Search for the cell housing the specified text and yield its [x, y] center coordinate. 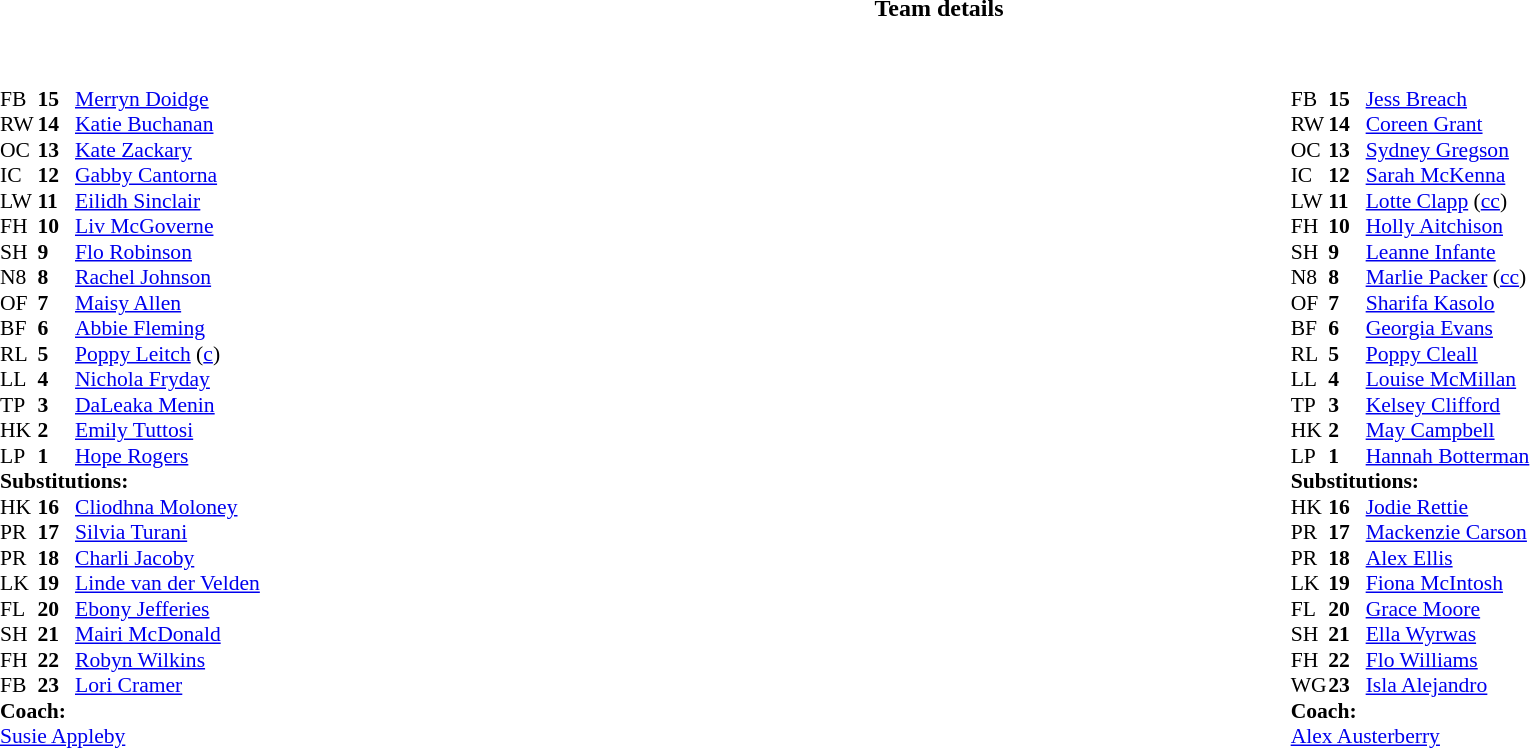
Coreen Grant [1448, 125]
Cliodhna Moloney [168, 507]
Marlie Packer (cc) [1448, 277]
Lori Cramer [168, 685]
Liv McGoverne [168, 227]
Kate Zackary [168, 150]
Charli Jacoby [168, 558]
Linde van der Velden [168, 583]
Jess Breach [1448, 99]
Georgia Evans [1448, 329]
Sharifa Kasolo [1448, 303]
May Campbell [1448, 431]
Poppy Leitch (c) [168, 354]
Sarah McKenna [1448, 175]
Robyn Wilkins [168, 660]
Abbie Fleming [168, 329]
Nichola Fryday [168, 379]
Leanne Infante [1448, 252]
Flo Williams [1448, 660]
Poppy Cleall [1448, 354]
Hannah Botterman [1448, 456]
DaLeaka Menin [168, 405]
Fiona McIntosh [1448, 583]
Hope Rogers [168, 456]
Jodie Rettie [1448, 507]
Mairi McDonald [168, 635]
Ella Wyrwas [1448, 635]
Eilidh Sinclair [168, 201]
WG [1310, 685]
Mackenzie Carson [1448, 533]
Lotte Clapp (cc) [1448, 201]
Sydney Gregson [1448, 150]
Isla Alejandro [1448, 685]
Silvia Turani [168, 533]
Emily Tuttosi [168, 431]
Louise McMillan [1448, 379]
Ebony Jefferies [168, 609]
Flo Robinson [168, 252]
Maisy Allen [168, 303]
Katie Buchanan [168, 125]
Rachel Johnson [168, 277]
Gabby Cantorna [168, 175]
Kelsey Clifford [1448, 405]
Holly Aitchison [1448, 227]
Grace Moore [1448, 609]
Alex Ellis [1448, 558]
Merryn Doidge [168, 99]
